Search for the cell housing the specified text and yield its (x, y) center coordinate. 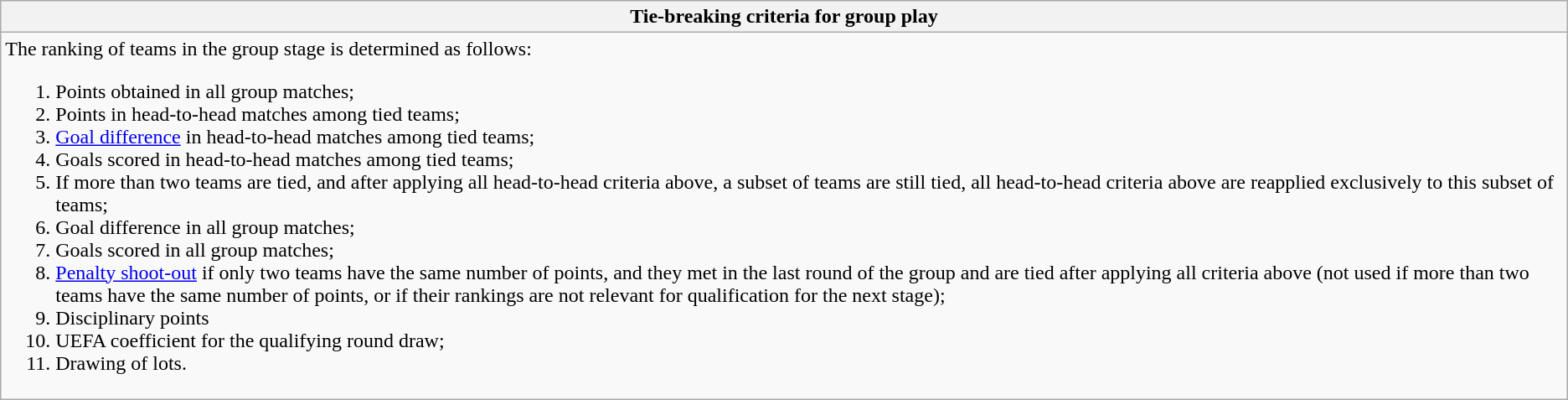
Tie-breaking criteria for group play (784, 17)
